Detect which cell encompasses the target text, then output its (X, Y) center coordinate. 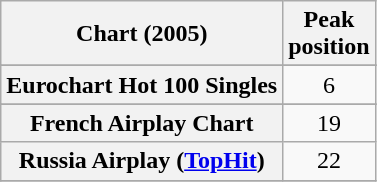
Russia Airplay (TopHit) (142, 161)
Chart (2005) (142, 34)
6 (329, 85)
French Airplay Chart (142, 123)
Eurochart Hot 100 Singles (142, 85)
19 (329, 123)
22 (329, 161)
Peakposition (329, 34)
